Locate the cell with the specified text and output its [X, Y] center coordinate. 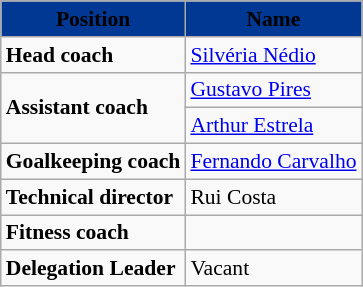
Position [94, 19]
Fitness coach [94, 233]
Gustavo Pires [273, 90]
Goalkeeping coach [94, 162]
Delegation Leader [94, 269]
Silvéria Nédio [273, 55]
Arthur Estrela [273, 126]
Assistant coach [94, 108]
Rui Costa [273, 197]
Head coach [94, 55]
Vacant [273, 269]
Fernando Carvalho [273, 162]
Technical director [94, 197]
Name [273, 19]
